Extract the (X, Y) coordinate from the center of the cell holding the provided text.  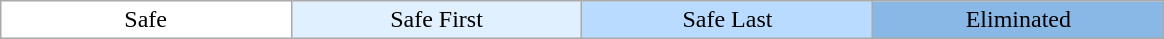
Eliminated (1018, 20)
Safe (146, 20)
Safe First (436, 20)
Safe Last (728, 20)
